Search for the cell housing the specified text and yield its (X, Y) center coordinate. 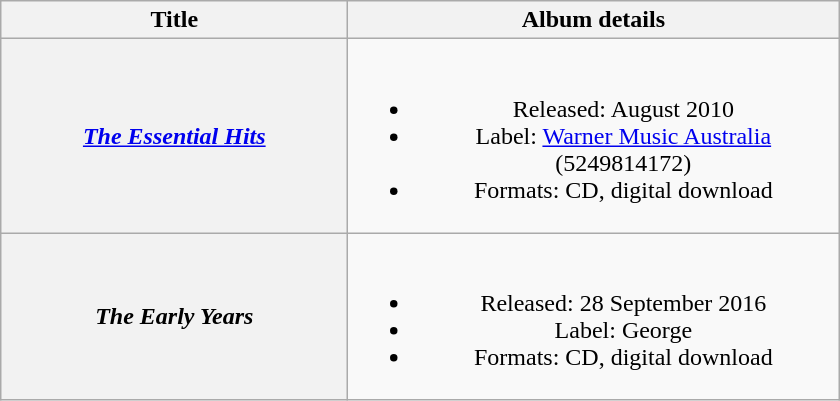
The Early Years (174, 316)
Album details (594, 20)
The Essential Hits (174, 136)
Released: August 2010Label: Warner Music Australia (5249814172)Formats: CD, digital download (594, 136)
Title (174, 20)
Released: 28 September 2016Label: GeorgeFormats: CD, digital download (594, 316)
